Extract the [X, Y] coordinate from the center of the cell holding the provided text.  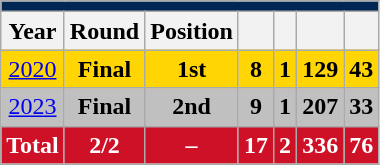
Position [192, 31]
2020 [33, 69]
2/2 [104, 145]
Total [33, 145]
– [192, 145]
Round [104, 31]
2nd [192, 107]
336 [320, 145]
17 [256, 145]
207 [320, 107]
129 [320, 69]
1st [192, 69]
43 [362, 69]
76 [362, 145]
2 [286, 145]
9 [256, 107]
8 [256, 69]
33 [362, 107]
Year [33, 31]
2023 [33, 107]
